Provide the (x, y) coordinate of the cell's center where the given text is located.  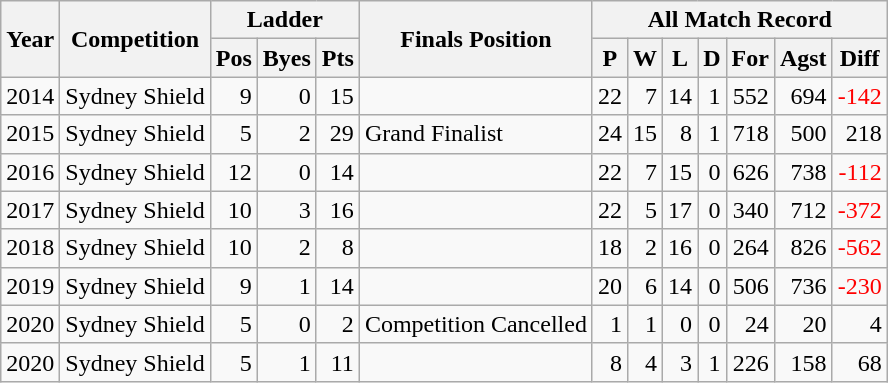
738 (803, 172)
2015 (30, 134)
506 (750, 286)
2019 (30, 286)
158 (803, 362)
11 (338, 362)
Diff (860, 58)
718 (750, 134)
2017 (30, 210)
2016 (30, 172)
L (680, 58)
694 (803, 96)
17 (680, 210)
712 (803, 210)
264 (750, 248)
2018 (30, 248)
6 (644, 286)
218 (860, 134)
-562 (860, 248)
226 (750, 362)
736 (803, 286)
340 (750, 210)
-142 (860, 96)
500 (803, 134)
Competition (135, 39)
Pos (234, 58)
-112 (860, 172)
626 (750, 172)
Ladder (284, 20)
18 (610, 248)
All Match Record (740, 20)
552 (750, 96)
Byes (286, 58)
Finals Position (476, 39)
-372 (860, 210)
D (712, 58)
2014 (30, 96)
For (750, 58)
12 (234, 172)
68 (860, 362)
29 (338, 134)
Pts (338, 58)
826 (803, 248)
Grand Finalist (476, 134)
W (644, 58)
Year (30, 39)
-230 (860, 286)
Agst (803, 58)
P (610, 58)
Competition Cancelled (476, 324)
